Identify which cell holds the provided text, then report its (X, Y) central coordinate. 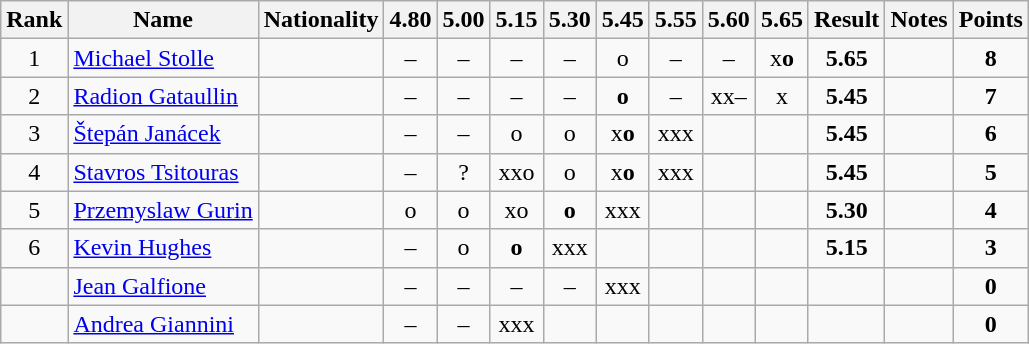
xxo (516, 172)
Rank (34, 20)
5.00 (464, 20)
8 (990, 58)
Radion Gataullin (163, 96)
5.60 (728, 20)
Andrea Giannini (163, 324)
7 (990, 96)
2 (34, 96)
Jean Galfione (163, 286)
Michael Stolle (163, 58)
Kevin Hughes (163, 248)
Notes (919, 20)
5.55 (676, 20)
Points (990, 20)
Štepán Janácek (163, 134)
1 (34, 58)
4.80 (410, 20)
Result (846, 20)
Stavros Tsitouras (163, 172)
Przemyslaw Gurin (163, 210)
xx– (728, 96)
? (464, 172)
Name (163, 20)
Nationality (321, 20)
x (782, 96)
